From the cell containing the given text, extract its center point as [x, y] coordinate. 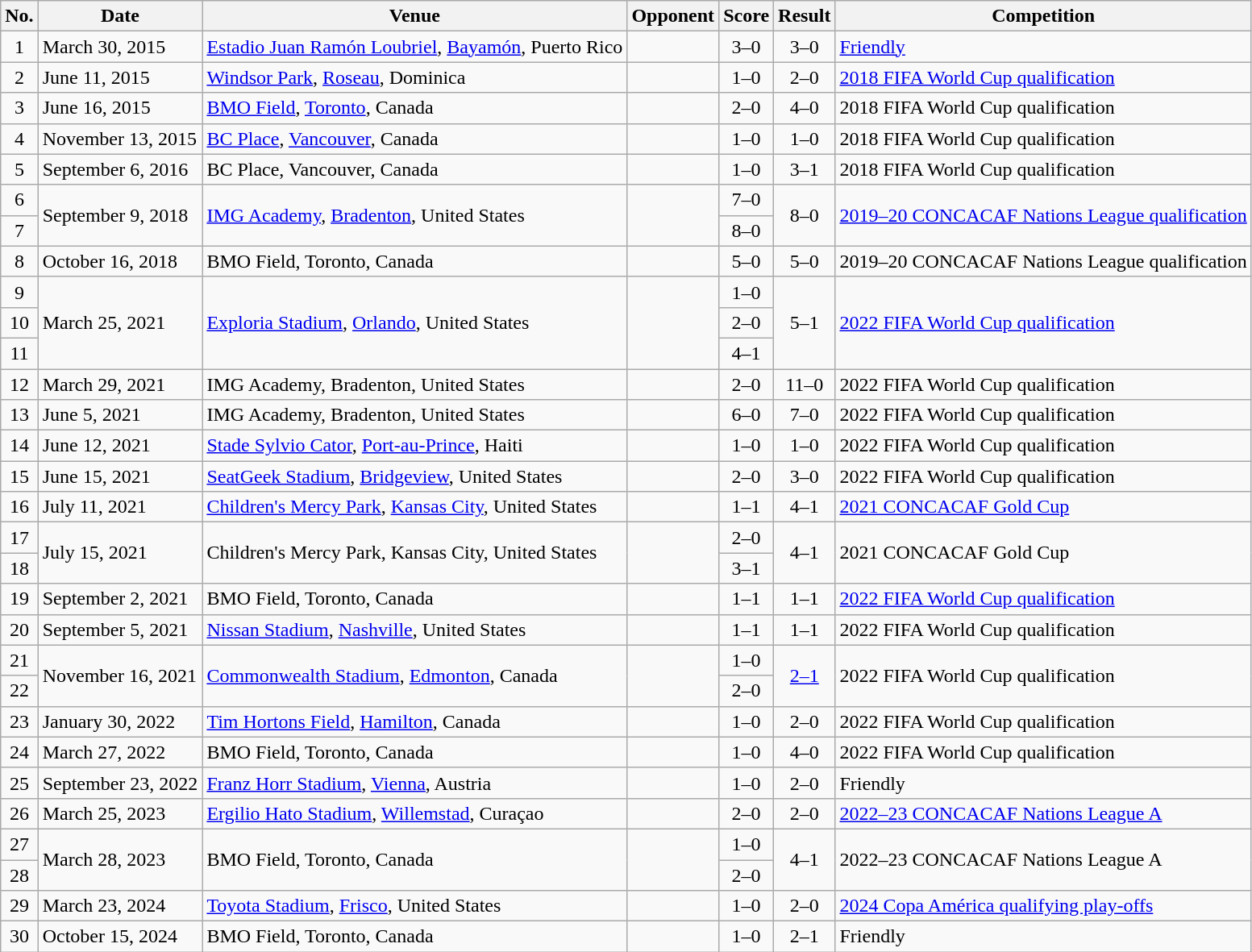
March 29, 2021 [120, 385]
September 23, 2022 [120, 783]
November 13, 2015 [120, 139]
June 12, 2021 [120, 446]
30 [19, 937]
Venue [414, 16]
6 [19, 200]
28 [19, 875]
March 27, 2022 [120, 752]
September 5, 2021 [120, 630]
Date [120, 16]
26 [19, 813]
March 25, 2021 [120, 322]
Competition [1043, 16]
March 23, 2024 [120, 906]
24 [19, 752]
6–0 [747, 415]
Nissan Stadium, Nashville, United States [414, 630]
4 [19, 139]
September 9, 2018 [120, 215]
13 [19, 415]
Estadio Juan Ramón Loubriel, Bayamón, Puerto Rico [414, 47]
18 [19, 568]
5 [19, 169]
Commonwealth Stadium, Edmonton, Canada [414, 676]
15 [19, 476]
October 16, 2018 [120, 261]
November 16, 2021 [120, 676]
October 15, 2024 [120, 937]
14 [19, 446]
22 [19, 691]
8 [19, 261]
January 30, 2022 [120, 721]
March 28, 2023 [120, 859]
Franz Horr Stadium, Vienna, Austria [414, 783]
September 6, 2016 [120, 169]
June 11, 2015 [120, 77]
March 30, 2015 [120, 47]
2024 Copa América qualifying play-offs [1043, 906]
23 [19, 721]
1 [19, 47]
3 [19, 108]
June 16, 2015 [120, 108]
Toyota Stadium, Frisco, United States [414, 906]
June 5, 2021 [120, 415]
19 [19, 599]
June 15, 2021 [120, 476]
September 2, 2021 [120, 599]
11–0 [805, 385]
Stade Sylvio Cator, Port-au-Prince, Haiti [414, 446]
5–1 [805, 322]
25 [19, 783]
Windsor Park, Roseau, Dominica [414, 77]
2 [19, 77]
7 [19, 231]
17 [19, 538]
Result [805, 16]
27 [19, 844]
Tim Hortons Field, Hamilton, Canada [414, 721]
20 [19, 630]
July 15, 2021 [120, 553]
Score [747, 16]
11 [19, 353]
July 11, 2021 [120, 507]
Exploria Stadium, Orlando, United States [414, 322]
9 [19, 292]
12 [19, 385]
10 [19, 322]
29 [19, 906]
21 [19, 660]
March 25, 2023 [120, 813]
SeatGeek Stadium, Bridgeview, United States [414, 476]
16 [19, 507]
No. [19, 16]
Ergilio Hato Stadium, Willemstad, Curaçao [414, 813]
Opponent [673, 16]
